Output the (X, Y) coordinate of the center of the cell containing the given text.  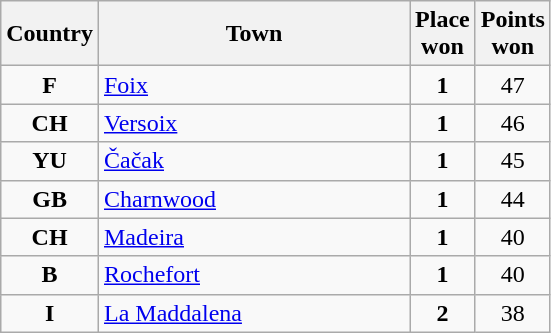
38 (512, 313)
Points won (512, 34)
F (50, 85)
Foix (254, 85)
Madeira (254, 237)
45 (512, 161)
Town (254, 34)
Country (50, 34)
Charnwood (254, 199)
La Maddalena (254, 313)
46 (512, 123)
GB (50, 199)
I (50, 313)
Versoix (254, 123)
Čačak (254, 161)
44 (512, 199)
Place won (443, 34)
47 (512, 85)
B (50, 275)
YU (50, 161)
2 (443, 313)
Rochefort (254, 275)
